Search for the cell housing the specified text and yield its [X, Y] center coordinate. 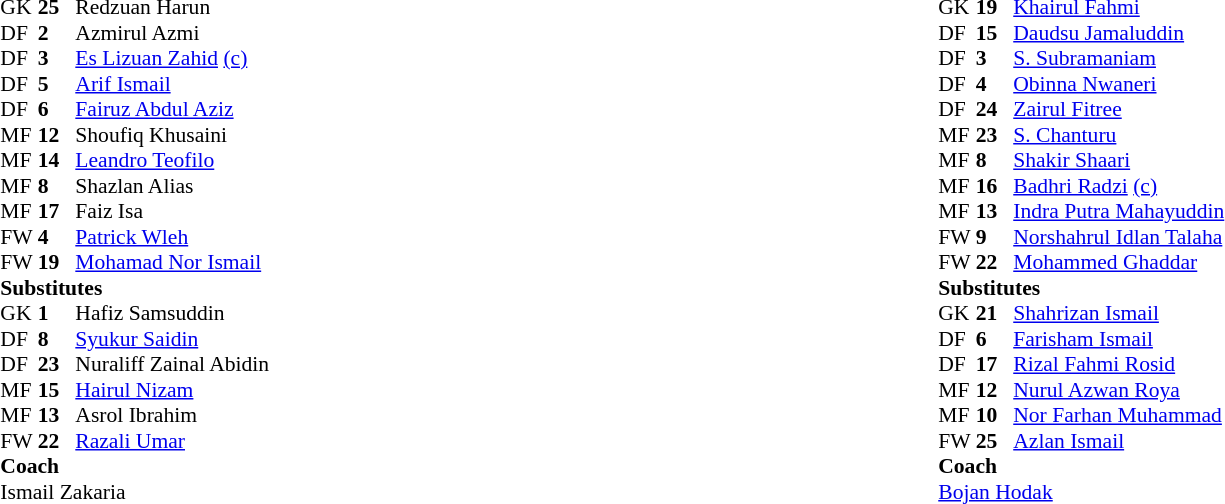
Fairuz Abdul Aziz [172, 109]
14 [57, 161]
Hairul Nizam [172, 390]
5 [57, 84]
S. Subramaniam [1118, 59]
Indra Putra Mahayuddin [1118, 211]
Nor Farhan Muhammad [1118, 415]
2 [57, 33]
Obinna Nwaneri [1118, 84]
S. Chanturu [1118, 135]
Daudsu Jamaluddin [1118, 33]
Es Lizuan Zahid (c) [172, 59]
19 [57, 263]
Hafiz Samsuddin [172, 313]
Nuraliff Zainal Abidin [172, 365]
9 [995, 237]
Shahrizan Ismail [1118, 313]
Arif Ismail [172, 84]
Rizal Fahmi Rosid [1118, 365]
24 [995, 109]
1 [57, 313]
Mohammed Ghaddar [1118, 263]
21 [995, 313]
Norshahrul Idlan Talaha [1118, 237]
Shoufiq Khusaini [172, 135]
Badhri Radzi (c) [1118, 186]
Shazlan Alias [172, 186]
Asrol Ibrahim [172, 415]
Mohamad Nor Ismail [172, 263]
Leandro Teofilo [172, 161]
16 [995, 186]
Azlan Ismail [1118, 441]
Nurul Azwan Roya [1118, 390]
Farisham Ismail [1118, 339]
Razali Umar [172, 441]
25 [995, 441]
Shakir Shaari [1118, 161]
Syukur Saidin [172, 339]
Patrick Wleh [172, 237]
Faiz Isa [172, 211]
Zairul Fitree [1118, 109]
Azmirul Azmi [172, 33]
10 [995, 415]
